Pinpoint the cell where the given text exists, returning its (x, y) midpoint coordinate. 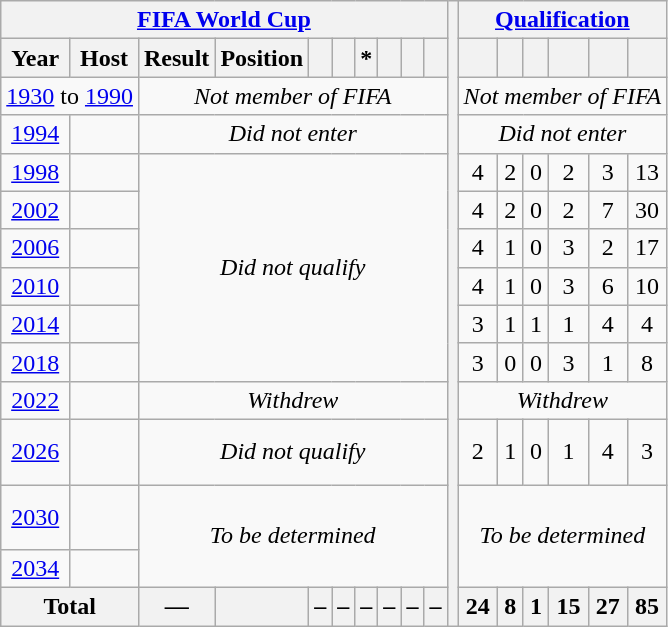
85 (646, 607)
Host (104, 58)
1994 (36, 134)
Result (176, 58)
2006 (36, 248)
Year (36, 58)
2026 (36, 452)
2002 (36, 210)
6 (608, 286)
2010 (36, 286)
27 (608, 607)
2030 (36, 516)
1998 (36, 172)
Position (262, 58)
10 (646, 286)
1930 to 1990 (70, 96)
13 (646, 172)
— (176, 607)
FIFA World Cup (224, 20)
15 (568, 607)
24 (478, 607)
Total (70, 607)
2022 (36, 400)
* (366, 58)
7 (608, 210)
2014 (36, 324)
2034 (36, 569)
2018 (36, 362)
17 (646, 248)
30 (646, 210)
Qualification (562, 20)
